Search for the cell housing the specified text and yield its (X, Y) center coordinate. 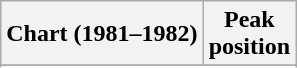
Peakposition (249, 34)
Chart (1981–1982) (102, 34)
